Determine the (x, y) coordinate at the center of the cell enclosing the given text.  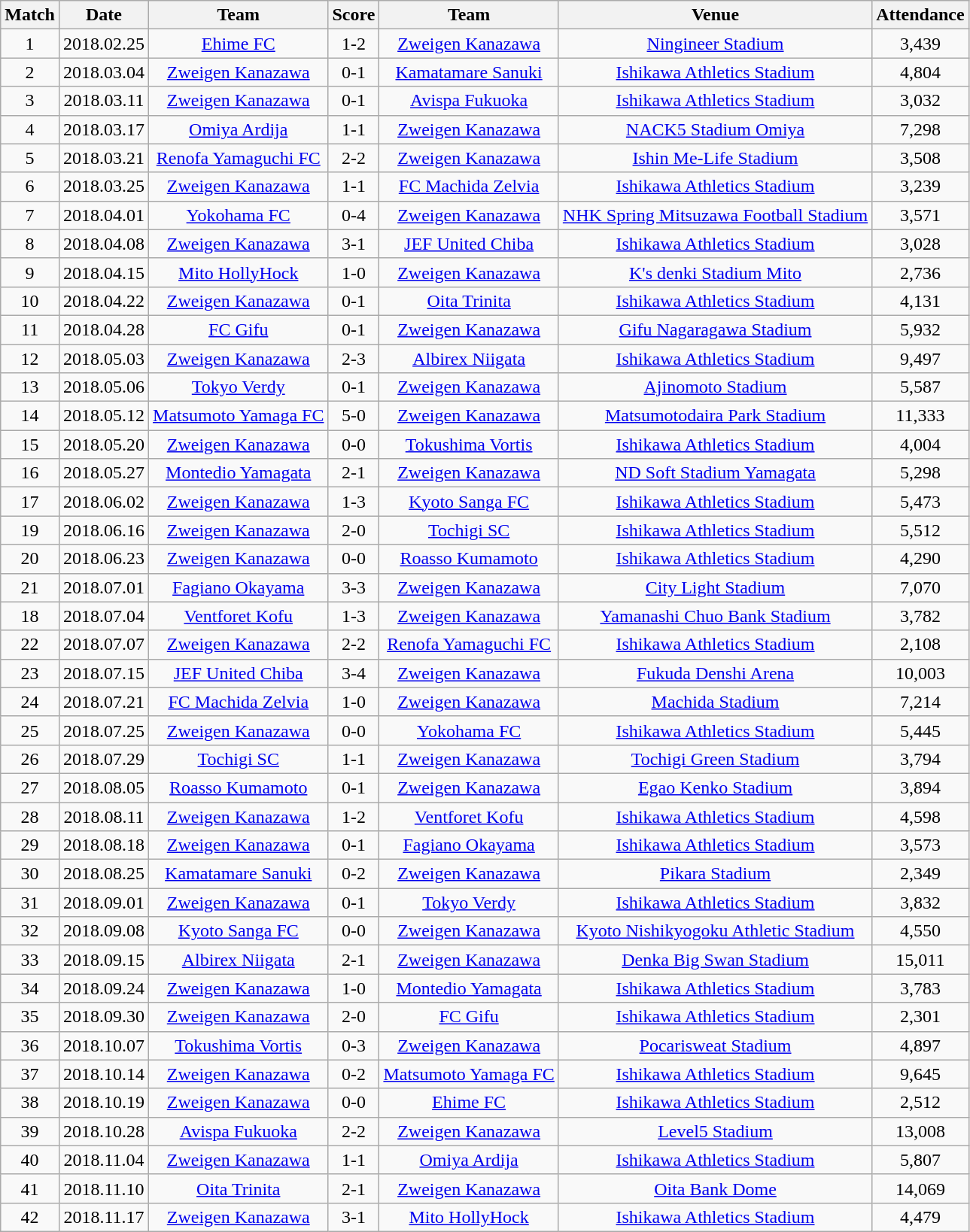
2018.10.19 (104, 1103)
3,783 (920, 988)
Ajinomoto Stadium (715, 387)
24 (30, 702)
13 (30, 387)
39 (30, 1131)
2018.06.02 (104, 502)
2 (30, 72)
2018.03.17 (104, 129)
4,598 (920, 816)
3-3 (354, 587)
Matsumotodaira Park Stadium (715, 416)
31 (30, 903)
3,794 (920, 759)
Attendance (920, 15)
Ningineer Stadium (715, 44)
36 (30, 1045)
2018.07.29 (104, 759)
15 (30, 445)
41 (30, 1188)
2018.09.30 (104, 1017)
0-3 (354, 1045)
29 (30, 845)
9,645 (920, 1074)
42 (30, 1217)
Ishin Me-Life Stadium (715, 158)
2018.10.28 (104, 1131)
Machida Stadium (715, 702)
3,573 (920, 845)
Pocarisweat Stadium (715, 1045)
7 (30, 215)
Pikara Stadium (715, 874)
18 (30, 616)
2018.07.21 (104, 702)
38 (30, 1103)
K's denki Stadium Mito (715, 272)
6 (30, 187)
32 (30, 931)
5,298 (920, 473)
2018.11.10 (104, 1188)
4,804 (920, 72)
2018.04.08 (104, 244)
Level5 Stadium (715, 1131)
2,301 (920, 1017)
2018.05.03 (104, 359)
2018.07.07 (104, 645)
2,349 (920, 874)
3,782 (920, 616)
Score (354, 15)
15,011 (920, 960)
5 (30, 158)
2018.05.12 (104, 416)
2018.11.04 (104, 1160)
2018.09.08 (104, 931)
Kyoto Nishikyogoku Athletic Stadium (715, 931)
2018.09.01 (104, 903)
7,298 (920, 129)
4,550 (920, 931)
35 (30, 1017)
Match (30, 15)
22 (30, 645)
2018.06.16 (104, 530)
2018.03.04 (104, 72)
Denka Big Swan Stadium (715, 960)
8 (30, 244)
Egao Kenko Stadium (715, 787)
2018.06.23 (104, 559)
5,587 (920, 387)
17 (30, 502)
2,108 (920, 645)
4,479 (920, 1217)
26 (30, 759)
11,333 (920, 416)
2018.07.15 (104, 673)
25 (30, 730)
5,807 (920, 1160)
5,473 (920, 502)
19 (30, 530)
3-4 (354, 673)
2018.07.04 (104, 616)
3,028 (920, 244)
13,008 (920, 1131)
Tochigi Green Stadium (715, 759)
2018.09.24 (104, 988)
4 (30, 129)
14,069 (920, 1188)
2018.08.18 (104, 845)
30 (30, 874)
1 (30, 44)
Oita Bank Dome (715, 1188)
14 (30, 416)
11 (30, 329)
2018.03.25 (104, 187)
3 (30, 101)
3,239 (920, 187)
ND Soft Stadium Yamagata (715, 473)
5-0 (354, 416)
27 (30, 787)
2018.07.01 (104, 587)
2-3 (354, 359)
40 (30, 1160)
28 (30, 816)
Date (104, 15)
City Light Stadium (715, 587)
3,832 (920, 903)
9,497 (920, 359)
4,004 (920, 445)
37 (30, 1074)
10,003 (920, 673)
2018.04.22 (104, 301)
2018.03.21 (104, 158)
Venue (715, 15)
0-4 (354, 215)
9 (30, 272)
2018.05.06 (104, 387)
NHK Spring Mitsuzawa Football Stadium (715, 215)
23 (30, 673)
4,131 (920, 301)
2018.05.20 (104, 445)
2018.10.07 (104, 1045)
2018.04.28 (104, 329)
2018.02.25 (104, 44)
2018.03.11 (104, 101)
2018.04.01 (104, 215)
3,508 (920, 158)
20 (30, 559)
3,894 (920, 787)
4,897 (920, 1045)
NACK5 Stadium Omiya (715, 129)
2018.11.17 (104, 1217)
5,932 (920, 329)
21 (30, 587)
3,032 (920, 101)
12 (30, 359)
Gifu Nagaragawa Stadium (715, 329)
2018.08.11 (104, 816)
2018.08.05 (104, 787)
4,290 (920, 559)
5,445 (920, 730)
Yamanashi Chuo Bank Stadium (715, 616)
3,439 (920, 44)
2018.09.15 (104, 960)
5,512 (920, 530)
7,070 (920, 587)
3,571 (920, 215)
16 (30, 473)
2,512 (920, 1103)
2018.08.25 (104, 874)
34 (30, 988)
2,736 (920, 272)
Fukuda Denshi Arena (715, 673)
2018.04.15 (104, 272)
2018.07.25 (104, 730)
7,214 (920, 702)
10 (30, 301)
2018.10.14 (104, 1074)
2018.05.27 (104, 473)
33 (30, 960)
